Return the (X, Y) coordinate for the center point of the cell that contains the specified text.  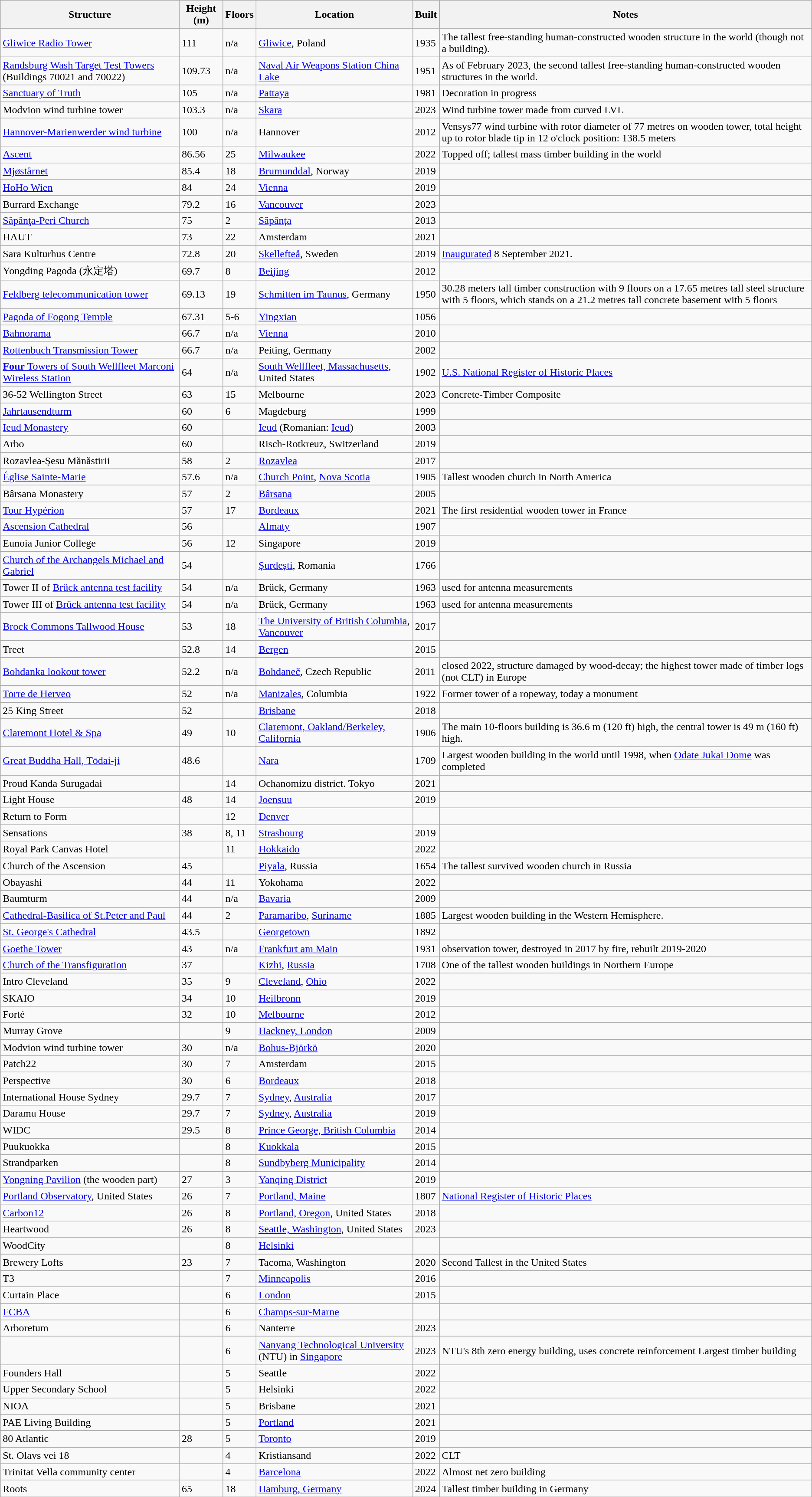
84 (201, 187)
Pattaya (334, 93)
Hamburg, Germany (334, 1488)
Kuokkala (334, 1146)
1056 (426, 317)
Cleveland, Ohio (334, 981)
Bârsana (334, 494)
As of February 2023, the second tallest free-standing human-constructed wooden structures in the world. (625, 71)
109.73 (201, 71)
1807 (426, 1196)
Intro Cleveland (90, 981)
HAUT (90, 237)
Rozavlea (334, 461)
The first residential wooden tower in France (625, 510)
Champs-sur-Marne (334, 1312)
Church Point, Nova Scotia (334, 477)
Former tower of a ropeway, today a monument (625, 694)
1766 (426, 566)
57.6 (201, 477)
24 (239, 187)
U.S. National Register of Historic Places (625, 372)
National Register of Historic Places (625, 1196)
86.56 (201, 154)
Sundbyberg Municipality (334, 1163)
SKAIO (90, 998)
South Wellfleet, Massachusetts, United States (334, 372)
Heilbronn (334, 998)
Vensys77 wind turbine with rotor diameter of 77 metres on wooden tower, total height up to rotor blade tip in 12 o'clock position: 138.5 meters (625, 132)
2010 (426, 333)
1981 (426, 93)
Săpânța (334, 220)
Yokohama (334, 882)
2005 (426, 494)
1950 (426, 294)
72.8 (201, 254)
Tallest wooden church in North America (625, 477)
Ascension Cathedral (90, 527)
FCBA (90, 1312)
Kristiansand (334, 1455)
Feldberg telecommunication tower (90, 294)
St. George's Cathedral (90, 932)
Skara (334, 110)
Obayashi (90, 882)
Yingxian (334, 317)
Schmitten im Taunus, Germany (334, 294)
2013 (426, 220)
25 King Street (90, 710)
52.2 (201, 672)
Denver (334, 816)
22 (239, 237)
Roots (90, 1488)
85.4 (201, 171)
Largest wooden building in the world until 1998, when Odate Jukai Dome was completed (625, 761)
Portland (334, 1422)
Brock Commons Tallwood House (90, 626)
80 Atlantic (90, 1439)
Naval Air Weapons Station China Lake (334, 71)
Brewery Lofts (90, 1262)
Skellefteå, Sweden (334, 254)
Église Sainte-Marie (90, 477)
Upper Secondary School (90, 1389)
Vancouver (334, 204)
Bohus-Björkö (334, 1048)
Rozavlea-Șesu Mănăstirii (90, 461)
Baumturm (90, 899)
Yongning Pavilion (the wooden part) (90, 1179)
17 (239, 510)
19 (239, 294)
Milwaukee (334, 154)
The tallest free-standing human-constructed wooden structure in the world (though not a building). (625, 43)
Portland Observatory, United States (90, 1196)
Hannover-Marienwerder wind turbine (90, 132)
16 (239, 204)
The University of British Columbia, Vancouver (334, 626)
1935 (426, 43)
Concrete-Timber Composite (625, 394)
Four Towers of South Wellfleet Marconi Wireless Station (90, 372)
Brumunddal, Norway (334, 171)
Bavaria (334, 899)
Portland, Maine (334, 1196)
2003 (426, 428)
Bahnorama (90, 333)
closed 2022, structure damaged by wood-decay; the highest tower made of timber logs (not CLT) in Europe (625, 672)
Toronto (334, 1439)
1709 (426, 761)
28 (201, 1439)
Yongding Pagoda (永定塔) (90, 272)
Proud Kanda Surugadai (90, 783)
35 (201, 981)
Hackney, London (334, 1031)
1931 (426, 948)
Risch-Rotkreuz, Switzerland (334, 444)
T3 (90, 1279)
Manizales, Columbia (334, 694)
Seattle (334, 1373)
Tour Hypérion (90, 510)
Nanyang Technological University (NTU) in Singapore (334, 1351)
One of the tallest wooden buildings in Northern Europe (625, 965)
2011 (426, 672)
8, 11 (239, 833)
Randsburg Wash Target Test Towers (Buildings 70021 and 70022) (90, 71)
45 (201, 866)
Treet (90, 649)
48.6 (201, 761)
73 (201, 237)
1892 (426, 932)
Heartwood (90, 1229)
The main 10-floors building is 36.6 m (120 ft) high, the central tower is 49 m (160 ft) high. (625, 733)
Yanqing District (334, 1179)
Georgetown (334, 932)
Puukuokka (90, 1146)
Second Tallest in the United States (625, 1262)
Gliwice, Poland (334, 43)
1922 (426, 694)
43 (201, 948)
Sensations (90, 833)
observation tower, destroyed in 2017 by fire, rebuilt 2019-2020 (625, 948)
Săpânţa-Peri Church (90, 220)
Bârsana Monastery (90, 494)
Mjøstårnet (90, 171)
Royal Park Canvas Hotel (90, 849)
Strasbourg (334, 833)
103.3 (201, 110)
Carbon12 (90, 1212)
Eunoia Junior College (90, 543)
Height (m) (201, 15)
52.8 (201, 649)
111 (201, 43)
Built (426, 15)
Sanctuary of Truth (90, 93)
1951 (426, 71)
Curtain Place (90, 1295)
69.7 (201, 272)
43.5 (201, 932)
Burrard Exchange (90, 204)
HoHo Wien (90, 187)
34 (201, 998)
Tacoma, Washington (334, 1262)
64 (201, 372)
38 (201, 833)
Joensuu (334, 800)
32 (201, 1015)
Paramaribo, Suriname (334, 915)
Ochanomizu district. Tokyo (334, 783)
Strandparken (90, 1163)
Wind turbine tower made from curved LVL (625, 110)
London (334, 1295)
1885 (426, 915)
2002 (426, 350)
Gliwice Radio Tower (90, 43)
Prince George, British Columbia (334, 1130)
Arbo (90, 444)
Magdeburg (334, 411)
PAE Living Building (90, 1422)
WoodCity (90, 1245)
75 (201, 220)
Pagoda of Fogong Temple (90, 317)
79.2 (201, 204)
Seattle, Washington, United States (334, 1229)
Church of the Transfiguration (90, 965)
St. Olavs vei 18 (90, 1455)
Nara (334, 761)
Goethe Tower (90, 948)
Cathedral-Basilica of St.Peter and Paul (90, 915)
Frankfurt am Main (334, 948)
58 (201, 461)
Floors (239, 15)
Daramu House (90, 1114)
1907 (426, 527)
36-52 Wellington Street (90, 394)
63 (201, 394)
20 (239, 254)
Trinitat Vella community center (90, 1472)
Light House (90, 800)
Largest wooden building in the Western Hemisphere. (625, 915)
69.13 (201, 294)
Tallest timber building in Germany (625, 1488)
Inaugurated 8 September 2021. (625, 254)
1905 (426, 477)
Church of the Ascension (90, 866)
29.5 (201, 1130)
Beijing (334, 272)
Bergen (334, 649)
Piyala, Russia (334, 866)
Great Buddha Hall, Tōdai-ji (90, 761)
3 (239, 1179)
Hannover (334, 132)
Bohdaneč, Czech Republic (334, 672)
Jahrtausendturm (90, 411)
23 (201, 1262)
100 (201, 132)
Kizhi, Russia (334, 965)
5-6 (239, 317)
1708 (426, 965)
Ascent (90, 154)
Singapore (334, 543)
Location (334, 15)
1902 (426, 372)
Decoration in progress (625, 93)
Claremont Hotel & Spa (90, 733)
1906 (426, 733)
Patch22 (90, 1064)
Founders Hall (90, 1373)
65 (201, 1488)
Murray Grove (90, 1031)
27 (201, 1179)
International House Sydney (90, 1097)
Almaty (334, 527)
Sara Kulturhus Centre (90, 254)
NIOA (90, 1406)
Nanterre (334, 1328)
Rottenbuch Transmission Tower (90, 350)
67.31 (201, 317)
Perspective (90, 1081)
Bohdanka lookout tower (90, 672)
49 (201, 733)
Church of the Archangels Michael and Gabriel (90, 566)
37 (201, 965)
Ieud Monastery (90, 428)
1999 (426, 411)
2024 (426, 1488)
Minneapolis (334, 1279)
Barcelona (334, 1472)
2016 (426, 1279)
Hokkaido (334, 849)
Șurdești, Romania (334, 566)
Almost net zero building (625, 1472)
Tower III of Brück antenna test facility (90, 604)
Tower II of Brück antenna test facility (90, 588)
15 (239, 394)
Notes (625, 15)
Topped off; tallest mass timber building in the world (625, 154)
CLT (625, 1455)
Claremont, Oakland/Berkeley, California (334, 733)
Structure (90, 15)
Ieud (Romanian: Ieud) (334, 428)
48 (201, 800)
Return to Form (90, 816)
The tallest survived wooden church in Russia (625, 866)
Torre de Herveo (90, 694)
105 (201, 93)
Peiting, Germany (334, 350)
Arboretum (90, 1328)
NTU's 8th zero energy building, uses concrete reinforcement Largest timber building (625, 1351)
53 (201, 626)
25 (239, 154)
Forté (90, 1015)
WIDC (90, 1130)
1654 (426, 866)
Portland, Oregon, United States (334, 1212)
